Scan for the cell matching the given text and deliver its [X, Y] coordinate at center. 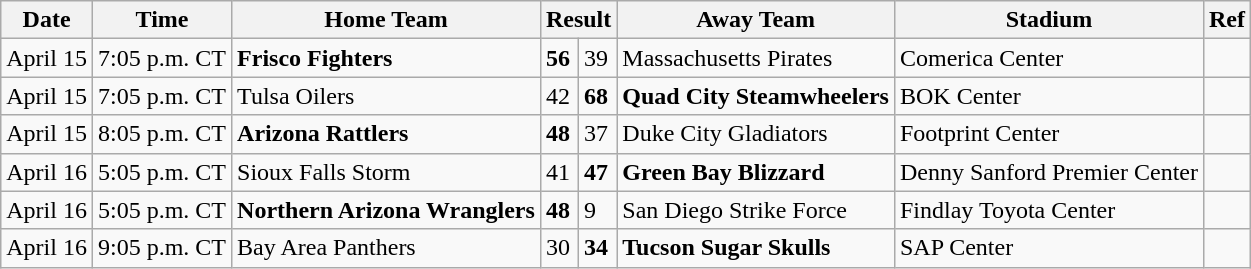
Ref [1226, 20]
Date [47, 20]
42 [559, 96]
8:05 p.m. CT [162, 134]
Comerica Center [1048, 58]
41 [559, 172]
SAP Center [1048, 248]
39 [598, 58]
Arizona Rattlers [386, 134]
San Diego Strike Force [756, 210]
BOK Center [1048, 96]
37 [598, 134]
Findlay Toyota Center [1048, 210]
34 [598, 248]
47 [598, 172]
Duke City Gladiators [756, 134]
Result [578, 20]
Green Bay Blizzard [756, 172]
Quad City Steamwheelers [756, 96]
Footprint Center [1048, 134]
Tulsa Oilers [386, 96]
68 [598, 96]
30 [559, 248]
Away Team [756, 20]
Time [162, 20]
Sioux Falls Storm [386, 172]
9 [598, 210]
9:05 p.m. CT [162, 248]
Tucson Sugar Skulls [756, 248]
56 [559, 58]
Stadium [1048, 20]
Massachusetts Pirates [756, 58]
Home Team [386, 20]
Bay Area Panthers [386, 248]
Northern Arizona Wranglers [386, 210]
Denny Sanford Premier Center [1048, 172]
Frisco Fighters [386, 58]
